Locate the cell with the specified text and output its (x, y) center coordinate. 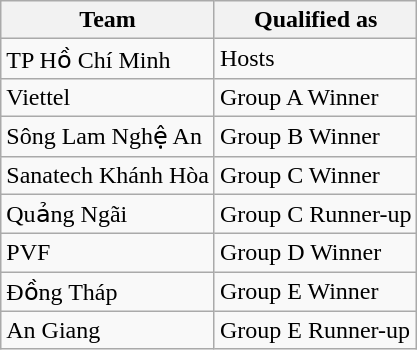
Group C Runner-up (316, 214)
Group E Runner-up (316, 330)
Group E Winner (316, 292)
PVF (108, 253)
Group C Winner (316, 175)
Group A Winner (316, 97)
Group D Winner (316, 253)
TP Hồ Chí Minh (108, 59)
Team (108, 20)
Sanatech Khánh Hòa (108, 175)
Viettel (108, 97)
An Giang (108, 330)
Sông Lam Nghệ An (108, 136)
Qualified as (316, 20)
Quảng Ngãi (108, 214)
Đồng Tháp (108, 292)
Group B Winner (316, 136)
Hosts (316, 59)
